Determine the [x, y] coordinate at the center of the cell enclosing the given text.  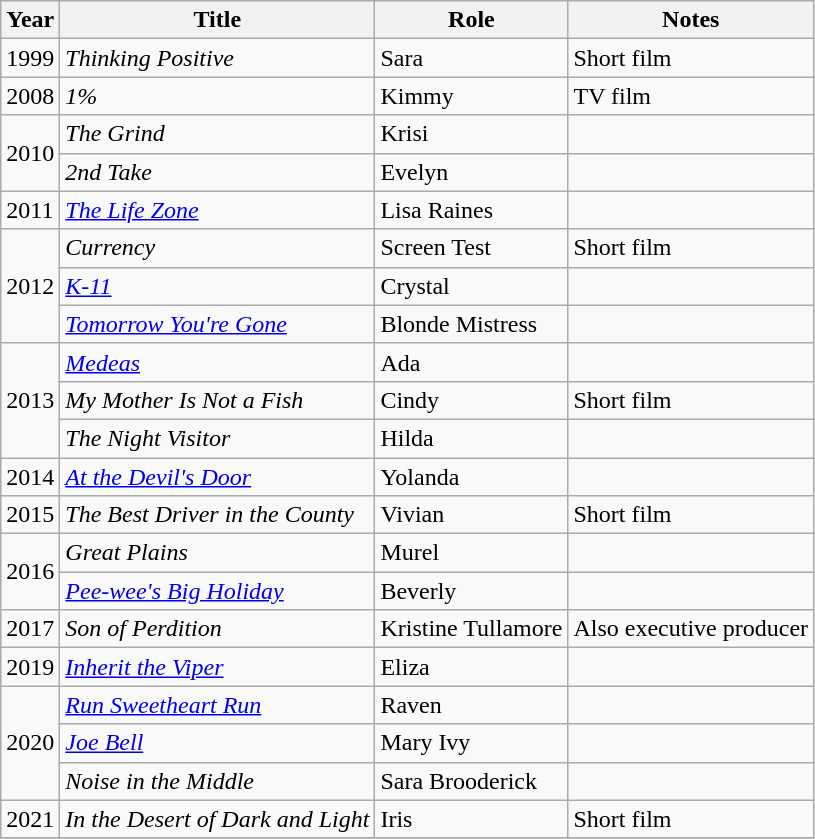
2014 [30, 477]
Kimmy [472, 96]
Screen Test [472, 248]
Role [472, 20]
Medeas [218, 362]
Noise in the Middle [218, 781]
Currency [218, 248]
Joe Bell [218, 743]
2020 [30, 743]
Ada [472, 362]
Tomorrow You're Gone [218, 324]
2nd Take [218, 172]
2015 [30, 515]
Raven [472, 705]
2019 [30, 667]
2012 [30, 286]
Inherit the Viper [218, 667]
Great Plains [218, 553]
2017 [30, 629]
Beverly [472, 591]
Yolanda [472, 477]
Crystal [472, 286]
At the Devil's Door [218, 477]
The Life Zone [218, 210]
1% [218, 96]
2021 [30, 819]
Year [30, 20]
Evelyn [472, 172]
The Night Visitor [218, 438]
Sara Brooderick [472, 781]
Kristine Tullamore [472, 629]
Murel [472, 553]
Lisa Raines [472, 210]
The Grind [218, 134]
Iris [472, 819]
In the Desert of Dark and Light [218, 819]
TV film [691, 96]
2011 [30, 210]
K-11 [218, 286]
Thinking Positive [218, 58]
Title [218, 20]
Blonde Mistress [472, 324]
Krisi [472, 134]
2016 [30, 572]
Son of Perdition [218, 629]
The Best Driver in the County [218, 515]
Cindy [472, 400]
Eliza [472, 667]
Sara [472, 58]
Run Sweetheart Run [218, 705]
Mary Ivy [472, 743]
2010 [30, 153]
Hilda [472, 438]
Notes [691, 20]
1999 [30, 58]
My Mother Is Not a Fish [218, 400]
2013 [30, 400]
2008 [30, 96]
Vivian [472, 515]
Pee-wee's Big Holiday [218, 591]
Also executive producer [691, 629]
